Pinpoint the cell where the given text exists, returning its [X, Y] midpoint coordinate. 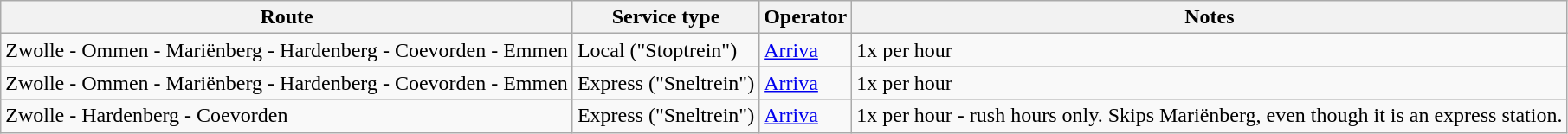
Local ("Stoptrein") [665, 50]
Route [287, 17]
Operator [805, 17]
1x per hour - rush hours only. Skips Mariënberg, even though it is an express station. [1210, 116]
Zwolle - Hardenberg - Coevorden [287, 116]
Service type [665, 17]
Notes [1210, 17]
